Find where the given text appears and provide that cell's center as [x, y] coordinate. 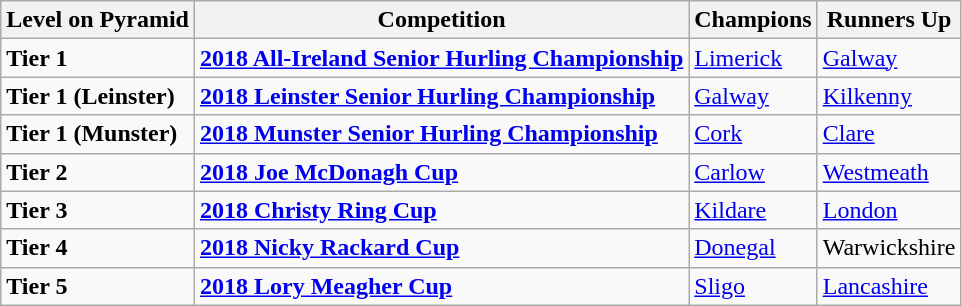
Level on Pyramid [98, 20]
Tier 3 [98, 210]
Tier 2 [98, 172]
2018 Munster Senior Hurling Championship [441, 134]
Westmeath [889, 172]
2018 Nicky Rackard Cup [441, 248]
London [889, 210]
Cork [753, 134]
Donegal [753, 248]
2018 Joe McDonagh Cup [441, 172]
Tier 1 [98, 58]
Tier 1 (Leinster) [98, 96]
Kilkenny [889, 96]
2018 All-Ireland Senior Hurling Championship [441, 58]
Limerick [753, 58]
2018 Leinster Senior Hurling Championship [441, 96]
Warwickshire [889, 248]
Clare [889, 134]
Kildare [753, 210]
Sligo [753, 286]
Runners Up [889, 20]
Lancashire [889, 286]
2018 Lory Meagher Cup [441, 286]
Tier 5 [98, 286]
Champions [753, 20]
Carlow [753, 172]
Competition [441, 20]
Tier 4 [98, 248]
Tier 1 (Munster) [98, 134]
2018 Christy Ring Cup [441, 210]
